Return the (x, y) coordinate for the center point of the cell that contains the specified text.  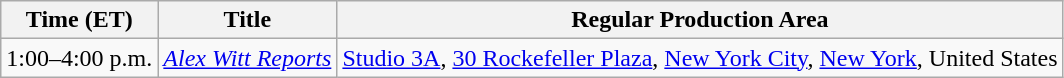
1:00–4:00 p.m. (80, 58)
Time (ET) (80, 20)
Regular Production Area (700, 20)
Alex Witt Reports (248, 58)
Studio 3A, 30 Rockefeller Plaza, New York City, New York, United States (700, 58)
Title (248, 20)
